Determine the [X, Y] coordinate at the center of the cell enclosing the given text.  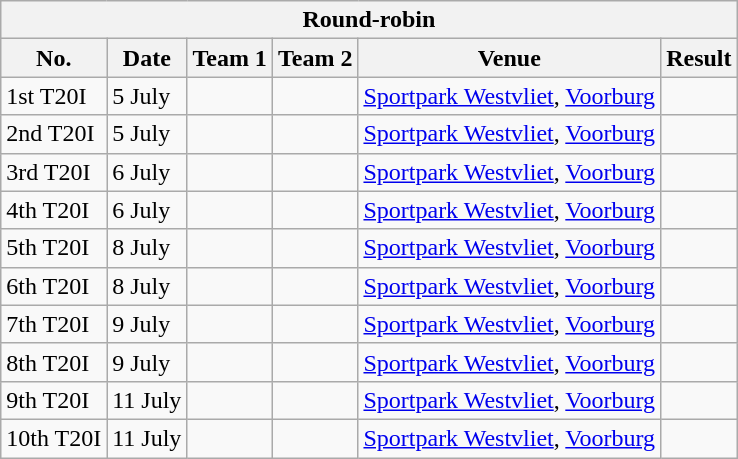
4th T20I [54, 210]
9th T20I [54, 400]
Date [147, 58]
8th T20I [54, 362]
3rd T20I [54, 172]
Venue [510, 58]
1st T20I [54, 96]
Round-robin [369, 20]
10th T20I [54, 438]
Team 1 [230, 58]
6th T20I [54, 286]
Result [699, 58]
5th T20I [54, 248]
7th T20I [54, 324]
No. [54, 58]
2nd T20I [54, 134]
Team 2 [315, 58]
